Pinpoint the cell where the given text exists, returning its (X, Y) midpoint coordinate. 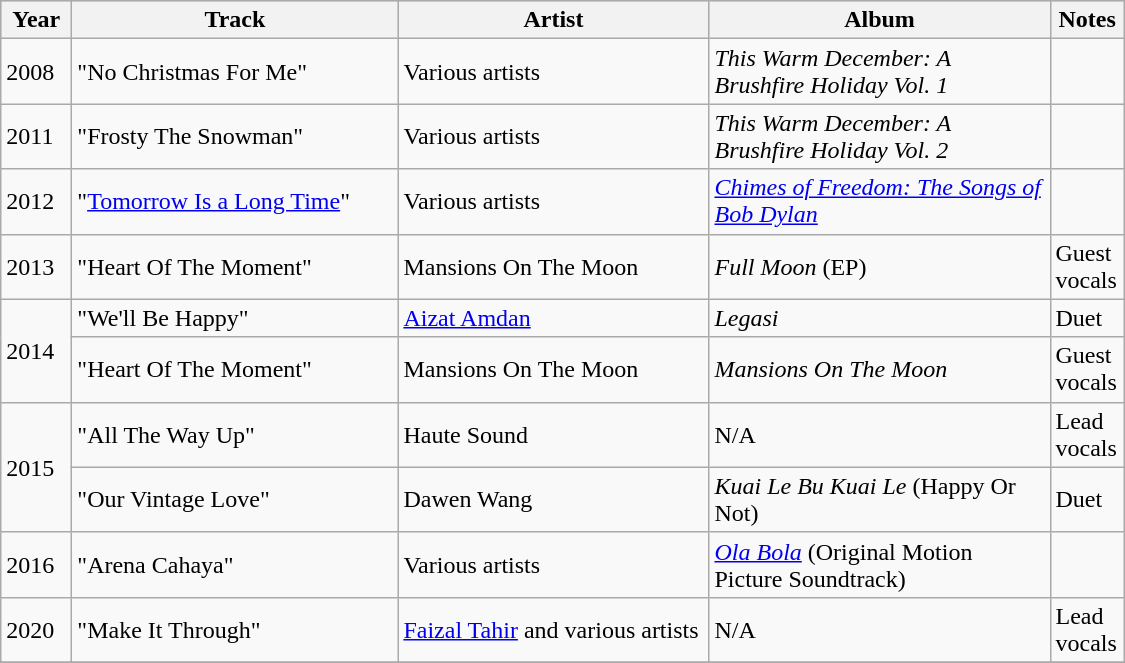
Track (235, 20)
"All The Way Up" (235, 434)
Kuai Le Bu Kuai Le (Happy Or Not) (880, 500)
2014 (36, 350)
"No Christmas For Me" (235, 72)
2011 (36, 136)
"Make It Through" (235, 630)
2008 (36, 72)
"Arena Cahaya" (235, 564)
This Warm December: A Brushfire Holiday Vol. 2 (880, 136)
Full Moon (EP) (880, 266)
2012 (36, 202)
2020 (36, 630)
Legasi (880, 318)
Chimes of Freedom: The Songs of Bob Dylan (880, 202)
Notes (1087, 20)
Artist (554, 20)
"Our Vintage Love" (235, 500)
Album (880, 20)
"Frosty The Snowman" (235, 136)
This Warm December: A Brushfire Holiday Vol. 1 (880, 72)
2013 (36, 266)
Year (36, 20)
Ola Bola (Original Motion Picture Soundtrack) (880, 564)
Dawen Wang (554, 500)
Aizat Amdan (554, 318)
2015 (36, 467)
Haute Sound (554, 434)
"We'll Be Happy" (235, 318)
"Tomorrow Is a Long Time" (235, 202)
2016 (36, 564)
Faizal Tahir and various artists (554, 630)
